Determine the [X, Y] coordinate at the center of the cell enclosing the given text.  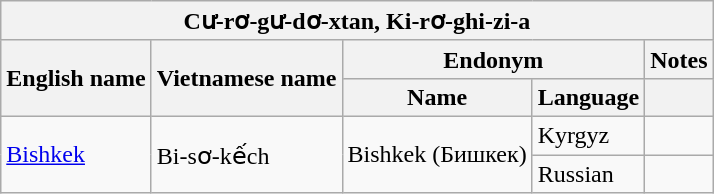
Endonym [494, 59]
Cư-rơ-gư-dơ-xtan, Ki-rơ-ghi-zi-a [357, 21]
Bishkek (Бишкек) [437, 154]
Kyrgyz [588, 135]
English name [76, 78]
Russian [588, 173]
Language [588, 97]
Bi-sơ-kếch [246, 154]
Name [437, 97]
Bishkek [76, 154]
Vietnamese name [246, 78]
Notes [679, 59]
